Detect which cell encompasses the target text, then output its (X, Y) center coordinate. 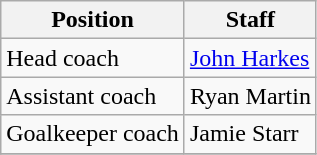
Ryan Martin (250, 96)
Assistant coach (93, 96)
Staff (250, 20)
Head coach (93, 58)
Goalkeeper coach (93, 134)
John Harkes (250, 58)
Position (93, 20)
Jamie Starr (250, 134)
